Identify which cell holds the provided text, then report its (x, y) central coordinate. 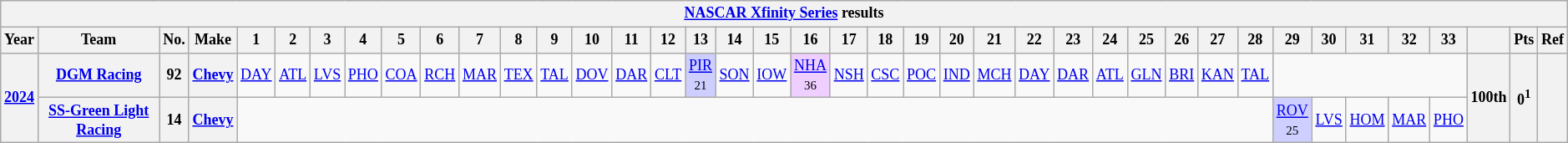
31 (1368, 40)
DGM Racing (99, 75)
TEX (518, 75)
Team (99, 40)
32 (1409, 40)
5 (401, 40)
COA (401, 75)
GLN (1146, 75)
KAN (1218, 75)
24 (1110, 40)
4 (364, 40)
19 (922, 40)
MCH (994, 75)
NASCAR Xfinity Series results (784, 13)
DOV (592, 75)
15 (771, 40)
IND (957, 75)
No. (174, 40)
10 (592, 40)
9 (554, 40)
SS-Green Light Racing (99, 120)
8 (518, 40)
2024 (20, 97)
ROV25 (1292, 120)
SON (735, 75)
PIR21 (701, 75)
Year (20, 40)
18 (885, 40)
7 (480, 40)
NSH (848, 75)
26 (1182, 40)
11 (631, 40)
25 (1146, 40)
Make (213, 40)
HOM (1368, 120)
2 (293, 40)
IOW (771, 75)
33 (1449, 40)
RCH (440, 75)
NHA36 (811, 75)
Ref (1553, 40)
6 (440, 40)
3 (327, 40)
27 (1218, 40)
28 (1255, 40)
29 (1292, 40)
CSC (885, 75)
23 (1074, 40)
22 (1034, 40)
21 (994, 40)
1 (256, 40)
12 (668, 40)
16 (811, 40)
CLT (668, 75)
Pts (1525, 40)
BRI (1182, 75)
01 (1525, 97)
30 (1329, 40)
17 (848, 40)
POC (922, 75)
13 (701, 40)
100th (1489, 97)
92 (174, 75)
20 (957, 40)
